Return the [X, Y] coordinate for the center point of the cell that contains the specified text.  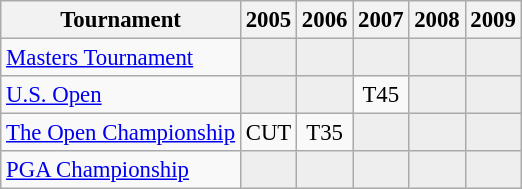
Tournament [121, 20]
CUT [268, 133]
T35 [325, 133]
PGA Championship [121, 170]
The Open Championship [121, 133]
2009 [493, 20]
2006 [325, 20]
2008 [437, 20]
U.S. Open [121, 95]
2007 [381, 20]
T45 [381, 95]
2005 [268, 20]
Masters Tournament [121, 58]
